Locate the cell with the specified text and output its [X, Y] center coordinate. 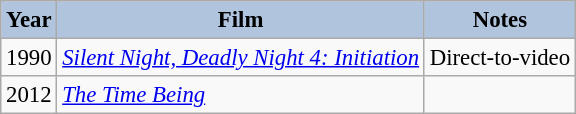
Year [29, 20]
Film [240, 20]
1990 [29, 58]
Notes [500, 20]
The Time Being [240, 95]
Direct-to-video [500, 58]
Silent Night, Deadly Night 4: Initiation [240, 58]
2012 [29, 95]
